Determine the (x, y) coordinate at the center of the cell enclosing the given text.  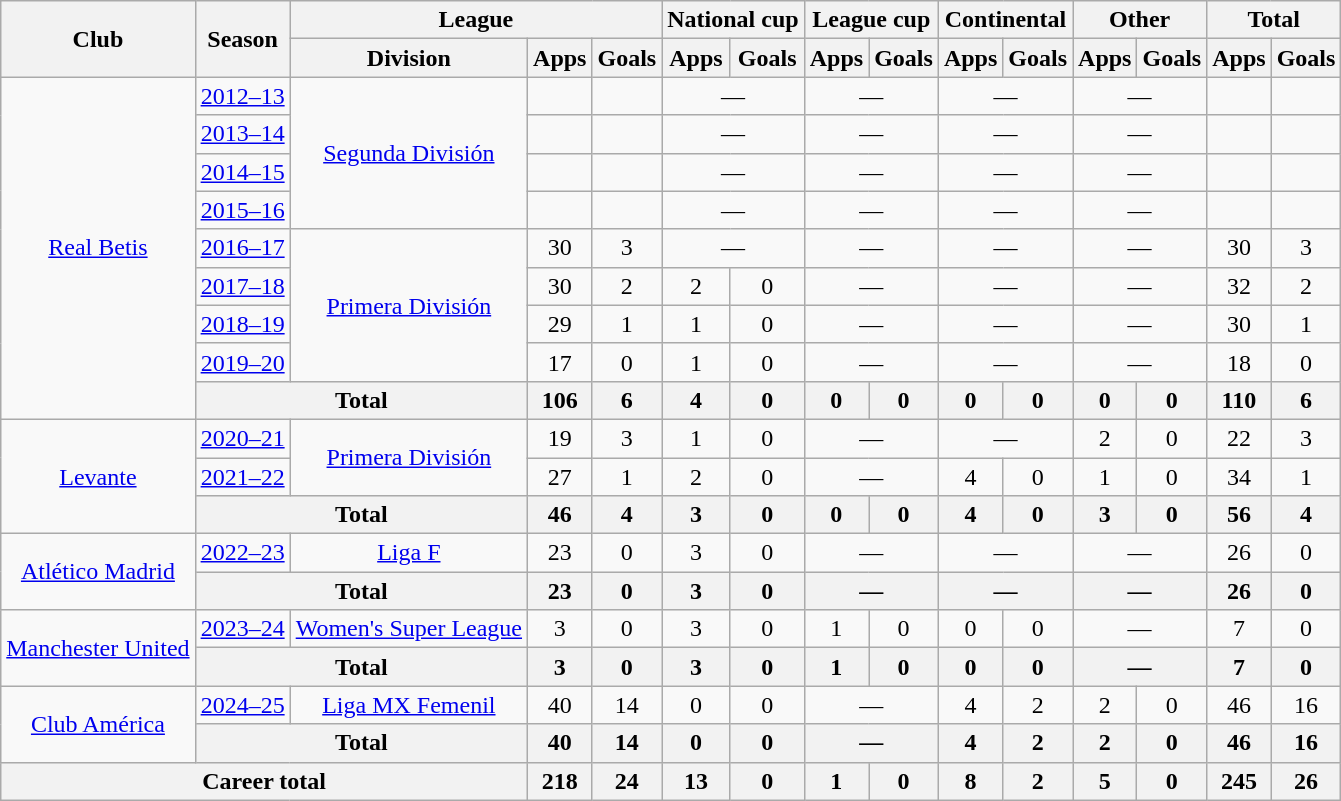
32 (1239, 286)
Real Betis (98, 248)
Career total (264, 781)
Club (98, 39)
Other (1140, 20)
29 (560, 324)
17 (560, 362)
2014–15 (242, 172)
Club América (98, 724)
8 (970, 781)
Division (408, 58)
Liga MX Femenil (408, 705)
27 (560, 477)
5 (1105, 781)
2024–25 (242, 705)
2020–21 (242, 438)
2012–13 (242, 96)
2021–22 (242, 477)
2019–20 (242, 362)
Segunda División (408, 153)
Women's Super League (408, 629)
2018–19 (242, 324)
League cup (871, 20)
Liga F (408, 553)
2017–18 (242, 286)
Season (242, 39)
245 (1239, 781)
2015–16 (242, 210)
56 (1239, 515)
18 (1239, 362)
218 (560, 781)
110 (1239, 400)
19 (560, 438)
Atlético Madrid (98, 572)
Levante (98, 476)
2016–17 (242, 248)
34 (1239, 477)
22 (1239, 438)
106 (560, 400)
2013–14 (242, 134)
Continental (1005, 20)
2022–23 (242, 553)
League (476, 20)
Manchester United (98, 648)
National cup (733, 20)
13 (696, 781)
24 (627, 781)
2023–24 (242, 629)
